For the text-containing cell, return its midpoint in [X, Y] coordinate format. 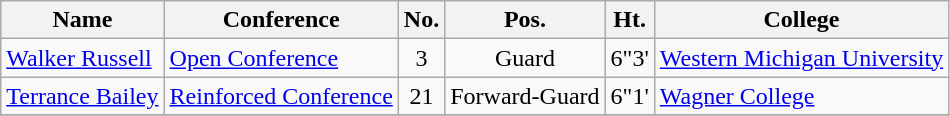
21 [421, 96]
Conference [281, 20]
Guard [525, 58]
Ht. [630, 20]
Western Michigan University [801, 58]
3 [421, 58]
Wagner College [801, 96]
No. [421, 20]
Pos. [525, 20]
6"1' [630, 96]
Reinforced Conference [281, 96]
College [801, 20]
Walker Russell [82, 58]
Open Conference [281, 58]
6"3' [630, 58]
Forward-Guard [525, 96]
Name [82, 20]
Terrance Bailey [82, 96]
